Return the [x, y] coordinate for the center point of the cell that contains the specified text.  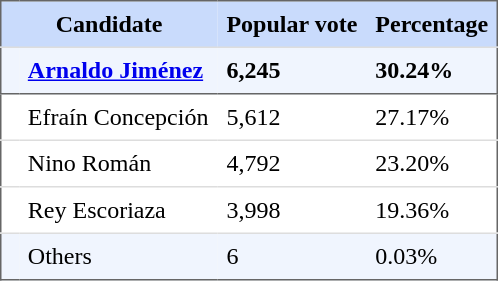
Candidate [108, 24]
0.03% [432, 256]
Nino Román [118, 163]
4,792 [292, 163]
23.20% [432, 163]
Others [118, 256]
5,612 [292, 117]
27.17% [432, 117]
19.36% [432, 210]
6 [292, 256]
Percentage [432, 24]
Arnaldo Jiménez [118, 70]
Efraín Concepción [118, 117]
Rey Escoriaza [118, 210]
6,245 [292, 70]
3,998 [292, 210]
Popular vote [292, 24]
30.24% [432, 70]
